Search for the cell housing the specified text and yield its [x, y] center coordinate. 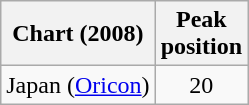
Chart (2008) [78, 34]
20 [201, 85]
Peakposition [201, 34]
Japan (Oricon) [78, 85]
